Detect which cell encompasses the target text, then output its [X, Y] center coordinate. 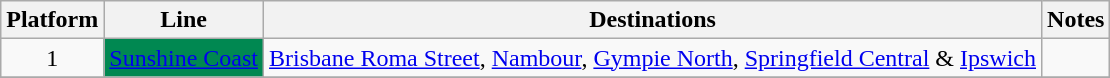
Platform [52, 20]
Line [184, 20]
1 [52, 58]
Brisbane Roma Street, Nambour, Gympie North, Springfield Central & Ipswich [653, 58]
Sunshine Coast [184, 58]
Notes [1076, 20]
Destinations [653, 20]
